For the text-containing cell, return its midpoint in (X, Y) coordinate format. 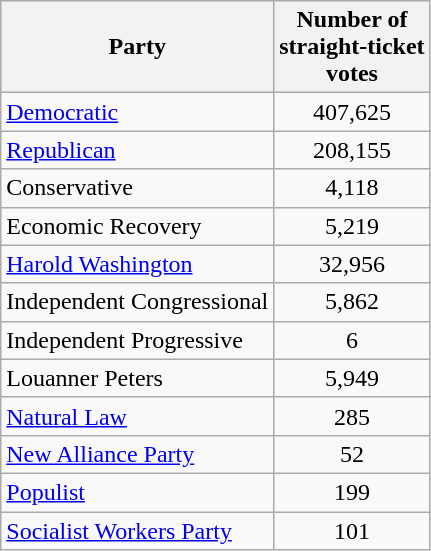
Socialist Workers Party (138, 531)
6 (352, 340)
5,862 (352, 302)
New Alliance Party (138, 454)
199 (352, 492)
Number ofstraight-ticketvotes (352, 47)
285 (352, 416)
Louanner Peters (138, 378)
Economic Recovery (138, 226)
52 (352, 454)
407,625 (352, 112)
Natural Law (138, 416)
5,949 (352, 378)
5,219 (352, 226)
101 (352, 531)
Republican (138, 150)
32,956 (352, 264)
Democratic (138, 112)
Harold Washington (138, 264)
4,118 (352, 188)
208,155 (352, 150)
Populist (138, 492)
Independent Congressional (138, 302)
Independent Progressive (138, 340)
Party (138, 47)
Conservative (138, 188)
